From the cell containing the given text, extract its center point as (x, y) coordinate. 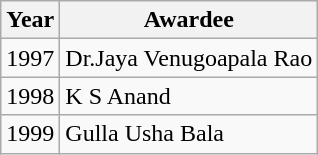
Dr.Jaya Venugoapala Rao (189, 58)
1997 (30, 58)
1999 (30, 134)
Awardee (189, 20)
1998 (30, 96)
K S Anand (189, 96)
Year (30, 20)
Gulla Usha Bala (189, 134)
